Locate the cell with the specified text and output its (X, Y) center coordinate. 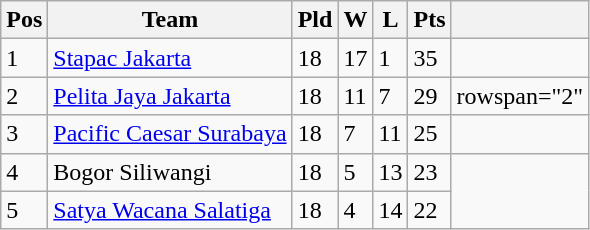
13 (390, 172)
Pld (315, 20)
W (356, 20)
3 (24, 134)
rowspan="2" (520, 96)
29 (430, 96)
Satya Wacana Salatiga (170, 210)
Pos (24, 20)
25 (430, 134)
Pelita Jaya Jakarta (170, 96)
L (390, 20)
Pts (430, 20)
23 (430, 172)
Stapac Jakarta (170, 58)
14 (390, 210)
17 (356, 58)
22 (430, 210)
2 (24, 96)
Team (170, 20)
Pacific Caesar Surabaya (170, 134)
35 (430, 58)
Bogor Siliwangi (170, 172)
